Output the (X, Y) coordinate of the center of the cell containing the given text.  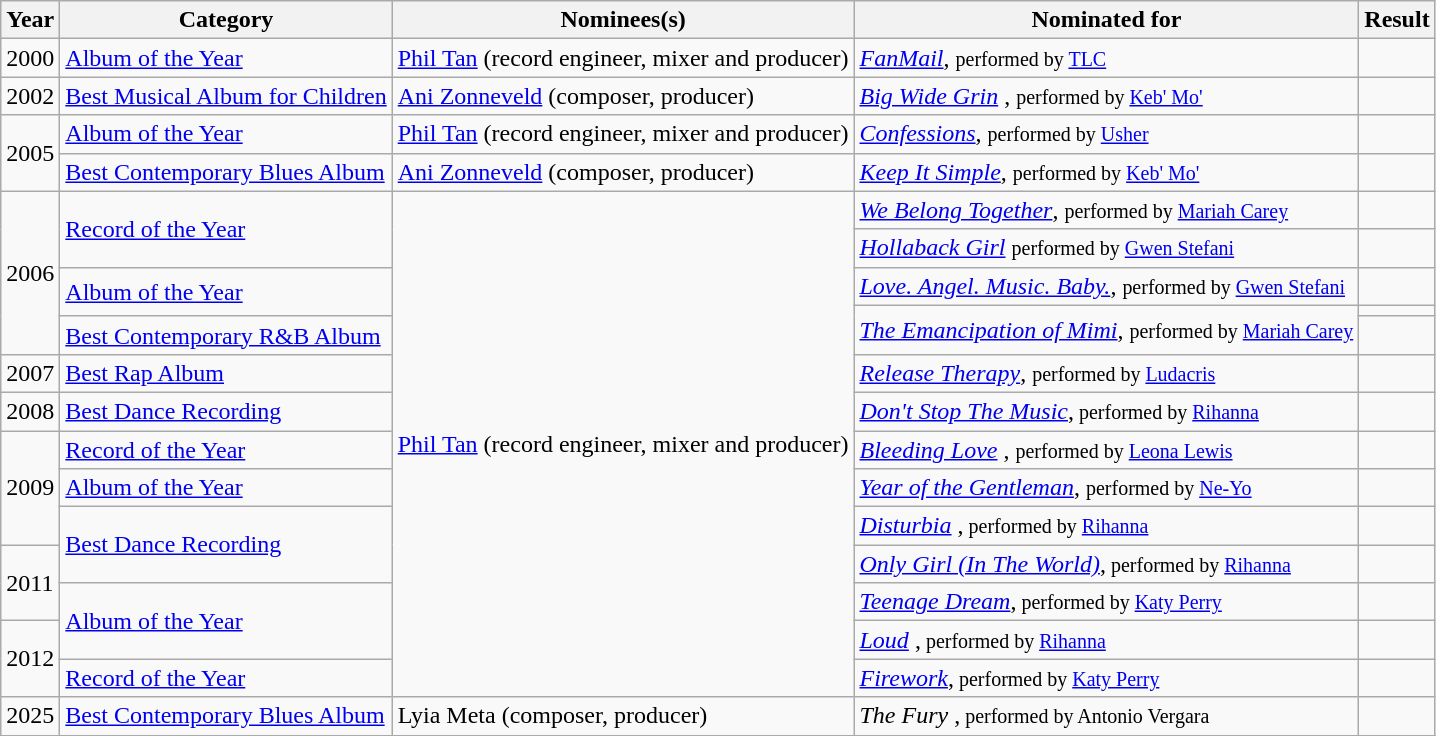
Confessions, performed by Usher (1106, 134)
2006 (30, 272)
Big Wide Grin , performed by Keb' Mo' (1106, 96)
Teenage Dream, performed by Katy Perry (1106, 602)
Category (226, 20)
Keep It Simple, performed by Keb' Mo' (1106, 172)
2008 (30, 411)
The Emancipation of Mimi, performed by Mariah Carey (1106, 330)
2000 (30, 58)
Loud , performed by Rihanna (1106, 640)
Best Musical Album for Children (226, 96)
Year of the Gentleman, performed by Ne-Yo (1106, 488)
Love. Angel. Music. Baby., performed by Gwen Stefani (1106, 286)
Release Therapy, performed by Ludacris (1106, 373)
The Fury , performed by Antonio Vergara (1106, 716)
2011 (30, 583)
Only Girl (In The World), performed by Rihanna (1106, 564)
Year (30, 20)
Best Rap Album (226, 373)
Hollaback Girl performed by Gwen Stefani (1106, 248)
Bleeding Love , performed by Leona Lewis (1106, 449)
Firework, performed by Katy Perry (1106, 678)
Lyia Meta (composer, producer) (623, 716)
2025 (30, 716)
Best Contemporary R&B Album (226, 335)
We Belong Together, performed by Mariah Carey (1106, 210)
Nominees(s) (623, 20)
2012 (30, 659)
2002 (30, 96)
FanMail, performed by TLC (1106, 58)
Disturbia , performed by Rihanna (1106, 526)
2007 (30, 373)
Don't Stop The Music, performed by Rihanna (1106, 411)
Result (1397, 20)
Nominated for (1106, 20)
2005 (30, 153)
2009 (30, 487)
